Provide the [x, y] coordinate of the cell's center where the given text is located.  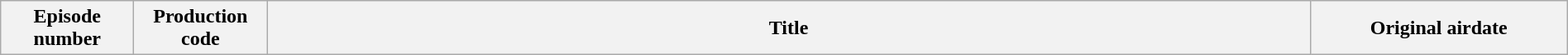
Title [789, 28]
Production code [200, 28]
Episode number [68, 28]
Original airdate [1439, 28]
